Determine the (X, Y) coordinate at the center of the cell enclosing the given text.  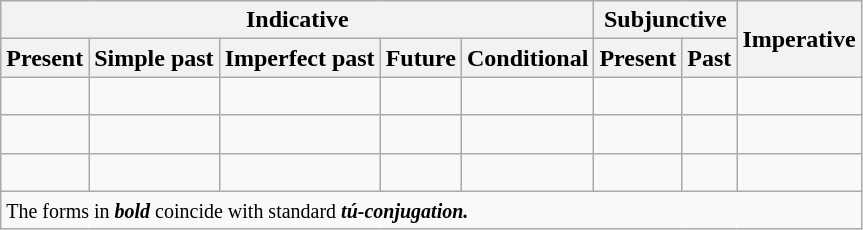
Indicative (298, 20)
Future (420, 58)
Imperfect past (300, 58)
Conditional (527, 58)
Subjunctive (666, 20)
The forms in bold coincide with standard tú-conjugation. (431, 210)
Past (710, 58)
Imperative (799, 39)
Simple past (154, 58)
